Scan for the cell matching the given text and deliver its [X, Y] coordinate at center. 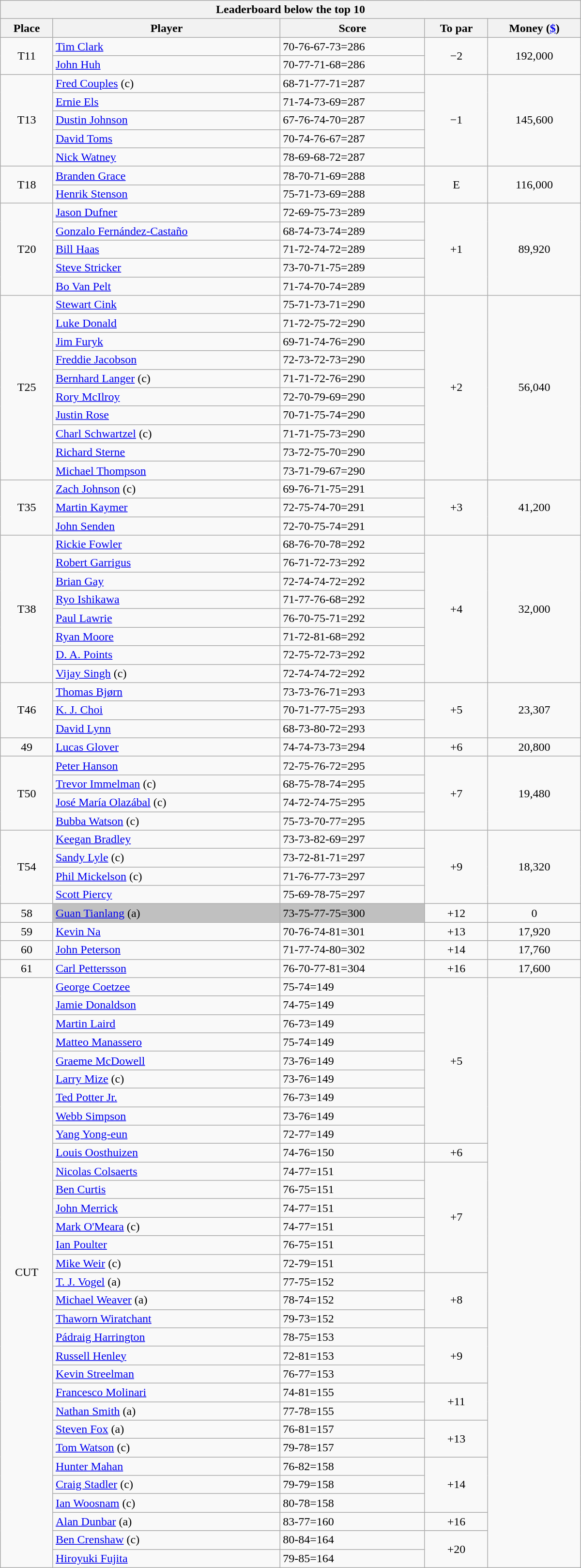
Charl Schwartzel (c) [167, 434]
To par [456, 28]
Ben Crenshaw (c) [167, 1540]
78-74=152 [352, 1300]
77-75=152 [352, 1282]
Richard Sterne [167, 452]
Sandy Lyle (c) [167, 858]
Michael Thompson [167, 470]
Dustin Johnson [167, 120]
Nathan Smith (a) [167, 1411]
Bernhard Langer (c) [167, 378]
Rickie Fowler [167, 544]
T11 [27, 56]
68-76-70-78=292 [352, 544]
72-81=153 [352, 1355]
73-73-82-69=297 [352, 839]
73-72-75-70=290 [352, 452]
41,200 [535, 507]
Lucas Glover [167, 747]
Ian Poulter [167, 1245]
Nick Watney [167, 157]
73-71-79-67=290 [352, 470]
Luke Donald [167, 323]
74-76=150 [352, 1153]
59 [27, 931]
Hiroyuki Fujita [167, 1558]
Money ($) [535, 28]
79-78=157 [352, 1448]
71-71-75-73=290 [352, 434]
72-75-76-72=295 [352, 765]
78-75=153 [352, 1337]
56,040 [535, 388]
72-75-74-70=291 [352, 507]
Vijay Singh (c) [167, 673]
75-69-78-75=297 [352, 895]
CUT [27, 1273]
Mark O'Meara (c) [167, 1226]
Keegan Bradley [167, 839]
John Peterson [167, 950]
Ben Curtis [167, 1190]
Alan Dunbar (a) [167, 1521]
71-77-74-80=302 [352, 950]
58 [27, 913]
Louis Oosthuizen [167, 1153]
Freddie Jacobson [167, 360]
72-75-72-73=292 [352, 655]
George Coetzee [167, 987]
77-78=155 [352, 1411]
+3 [456, 507]
76-71-72-73=292 [352, 563]
145,600 [535, 120]
116,000 [535, 185]
Place [27, 28]
68-75-78-74=295 [352, 784]
70-71-77-75=293 [352, 710]
72-79=151 [352, 1263]
17,760 [535, 950]
Thomas Bjørn [167, 692]
71-76-77-73=297 [352, 876]
T38 [27, 609]
Steven Fox (a) [167, 1429]
69-76-71-75=291 [352, 489]
+12 [456, 913]
75-73-70-77=295 [352, 821]
78-69-68-72=287 [352, 157]
49 [27, 747]
71-72-75-72=290 [352, 323]
Kevin Na [167, 931]
Francesco Molinari [167, 1392]
75-71-73-69=288 [352, 194]
Graeme McDowell [167, 1060]
Tim Clark [167, 47]
T20 [27, 249]
Trevor Immelman (c) [167, 784]
E [456, 185]
David Toms [167, 139]
70-77-71-68=286 [352, 65]
17,920 [535, 931]
Nicolas Colsaerts [167, 1171]
76-77=153 [352, 1374]
Martin Laird [167, 1024]
T25 [27, 388]
74-81=155 [352, 1392]
20,800 [535, 747]
T35 [27, 507]
+8 [456, 1300]
Jim Furyk [167, 342]
Craig Stadler (c) [167, 1485]
60 [27, 950]
Leaderboard below the top 10 [290, 10]
68-71-77-71=287 [352, 83]
79-79=158 [352, 1485]
73-70-71-75=289 [352, 268]
73-75-77-75=300 [352, 913]
69-71-74-76=290 [352, 342]
+20 [456, 1549]
Steve Stricker [167, 268]
71-77-76-68=292 [352, 600]
T46 [27, 710]
Webb Simpson [167, 1116]
73-73-76-71=293 [352, 692]
76-81=157 [352, 1429]
Carl Pettersson [167, 968]
72-73-72-73=290 [352, 360]
Bo Van Pelt [167, 286]
71-72-81-68=292 [352, 637]
Zach Johnson (c) [167, 489]
23,307 [535, 710]
Michael Weaver (a) [167, 1300]
T54 [27, 867]
−1 [456, 120]
19,480 [535, 793]
Rory McIlroy [167, 397]
0 [535, 913]
Jamie Donaldson [167, 1005]
David Lynn [167, 729]
89,920 [535, 249]
72-69-75-73=289 [352, 212]
18,320 [535, 867]
Ryan Moore [167, 637]
+2 [456, 388]
T13 [27, 120]
Kevin Streelman [167, 1374]
K. J. Choi [167, 710]
74-72-74-75=295 [352, 802]
74-74-73-73=294 [352, 747]
70-74-76-67=287 [352, 139]
Bill Haas [167, 249]
76-70-77-81=304 [352, 968]
+1 [456, 249]
72-70-79-69=290 [352, 397]
73-72-81-71=297 [352, 858]
Ted Potter Jr. [167, 1097]
Ian Woosnam (c) [167, 1503]
Matteo Manassero [167, 1042]
+4 [456, 609]
Thaworn Wiratchant [167, 1319]
Martin Kaymer [167, 507]
Guan Tianlang (a) [167, 913]
Gonzalo Fernández-Castaño [167, 231]
T. J. Vogel (a) [167, 1282]
72-77=149 [352, 1134]
68-74-73-74=289 [352, 231]
Russell Henley [167, 1355]
Mike Weir (c) [167, 1263]
72-70-75-74=291 [352, 526]
83-77=160 [352, 1521]
Branden Grace [167, 175]
Hunter Mahan [167, 1466]
Ryo Ishikawa [167, 600]
71-74-70-74=289 [352, 286]
76-82=158 [352, 1466]
71-71-72-76=290 [352, 378]
Tom Watson (c) [167, 1448]
Pádraig Harrington [167, 1337]
79-73=152 [352, 1319]
Bubba Watson (c) [167, 821]
71-74-73-69=287 [352, 102]
Phil Mickelson (c) [167, 876]
John Senden [167, 526]
Brian Gay [167, 581]
+11 [456, 1401]
74-75=149 [352, 1005]
70-71-75-74=290 [352, 415]
Robert Garrigus [167, 563]
José María Olazábal (c) [167, 802]
Scott Piercy [167, 895]
Stewart Cink [167, 305]
John Huh [167, 65]
79-85=164 [352, 1558]
192,000 [535, 56]
67-76-74-70=287 [352, 120]
Player [167, 28]
Jason Dufner [167, 212]
76-70-75-71=292 [352, 618]
17,600 [535, 968]
Paul Lawrie [167, 618]
32,000 [535, 609]
Peter Hanson [167, 765]
61 [27, 968]
70-76-74-81=301 [352, 931]
T18 [27, 185]
75-71-73-71=290 [352, 305]
78-70-71-69=288 [352, 175]
Score [352, 28]
John Merrick [167, 1208]
80-78=158 [352, 1503]
−2 [456, 56]
71-72-74-72=289 [352, 249]
Larry Mize (c) [167, 1079]
Henrik Stenson [167, 194]
70-76-67-73=286 [352, 47]
Yang Yong-eun [167, 1134]
D. A. Points [167, 655]
Fred Couples (c) [167, 83]
T50 [27, 793]
80-84=164 [352, 1540]
Justin Rose [167, 415]
Ernie Els [167, 102]
68-73-80-72=293 [352, 729]
